Output the (X, Y) coordinate of the center of the cell containing the given text.  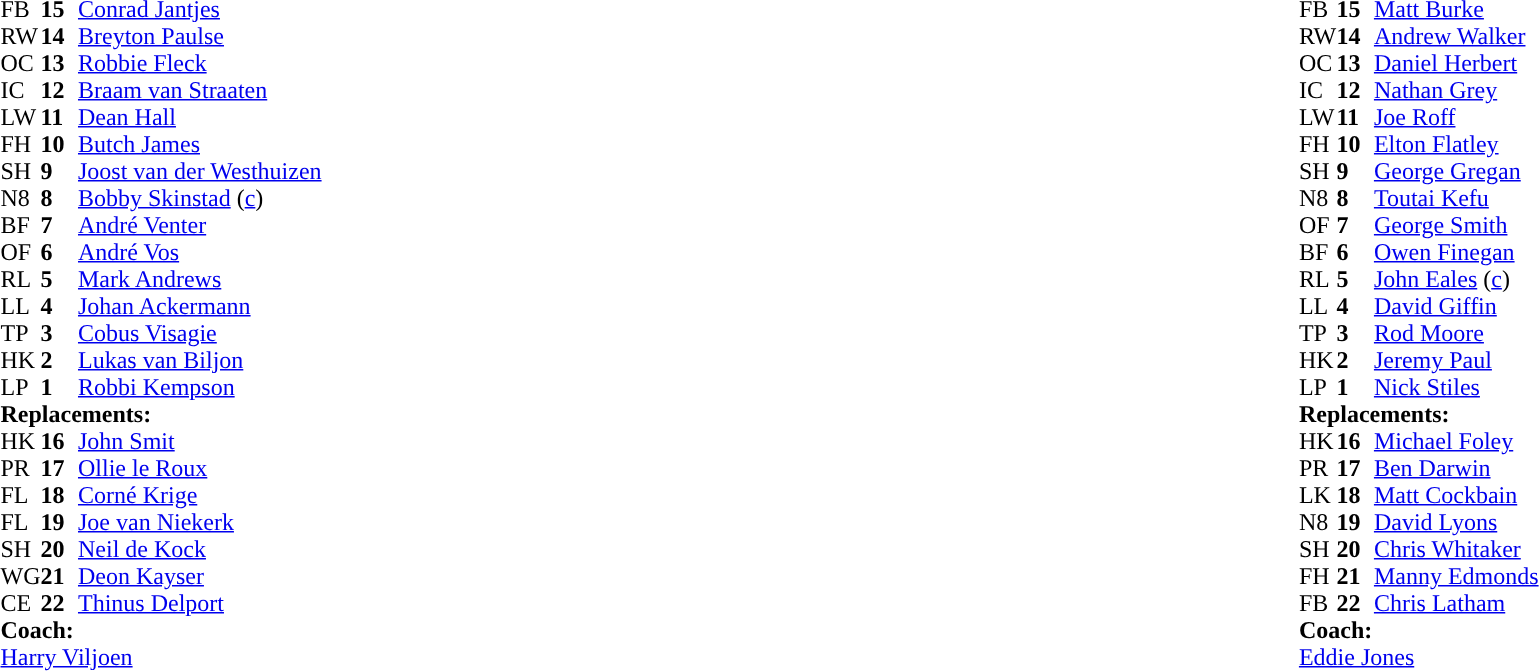
Eddie Jones (1419, 658)
Neil de Kock (200, 550)
Deon Kayser (200, 576)
Bobby Skinstad (c) (200, 198)
George Gregan (1456, 172)
Nick Stiles (1456, 388)
Manny Edmonds (1456, 576)
CE (20, 604)
George Smith (1456, 226)
Toutai Kefu (1456, 198)
David Giffin (1456, 306)
Chris Latham (1456, 604)
Robbie Fleck (200, 64)
Braam van Straaten (200, 90)
Lukas van Biljon (200, 360)
Daniel Herbert (1456, 64)
LK (1318, 496)
Matt Cockbain (1456, 496)
Chris Whitaker (1456, 550)
Joost van der Westhuizen (200, 172)
Robbi Kempson (200, 388)
Jeremy Paul (1456, 360)
Elton Flatley (1456, 144)
Andrew Walker (1456, 36)
WG (20, 576)
Thinus Delport (200, 604)
John Eales (c) (1456, 280)
Joe Roff (1456, 118)
Corné Krige (200, 496)
Michael Foley (1456, 442)
Cobus Visagie (200, 334)
Harry Viljoen (160, 658)
Ben Darwin (1456, 468)
Nathan Grey (1456, 90)
John Smit (200, 442)
Dean Hall (200, 118)
Johan Ackermann (200, 306)
David Lyons (1456, 522)
Joe van Niekerk (200, 522)
Breyton Paulse (200, 36)
Ollie le Roux (200, 468)
André Vos (200, 252)
Rod Moore (1456, 334)
Butch James (200, 144)
Owen Finegan (1456, 252)
FB (1318, 604)
André Venter (200, 226)
Mark Andrews (200, 280)
